Capture the cell that displays the provided text and extract its (X, Y) central coordinate. 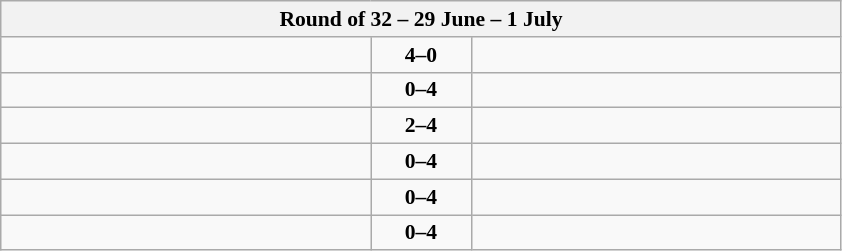
Round of 32 – 29 June – 1 July (421, 19)
4–0 (421, 55)
2–4 (421, 126)
